Detect which cell encompasses the target text, then output its [x, y] center coordinate. 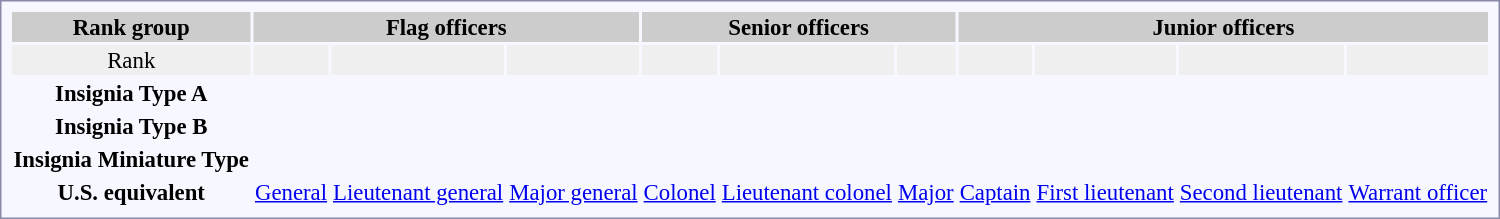
Colonel [680, 192]
Insignia Type A [131, 93]
First lieutenant [1105, 192]
Rank [131, 60]
Flag officers [446, 27]
Lieutenant general [418, 192]
General [290, 192]
Insignia Type B [131, 126]
Major general [574, 192]
Insignia Miniature Type [131, 159]
U.S. equivalent [131, 192]
Second lieutenant [1261, 192]
Lieutenant colonel [806, 192]
Rank group [131, 27]
Junior officers [1224, 27]
Major [926, 192]
Senior officers [798, 27]
Captain [995, 192]
Warrant officer [1418, 192]
